Return the (X, Y) coordinate for the center point of the cell that contains the specified text.  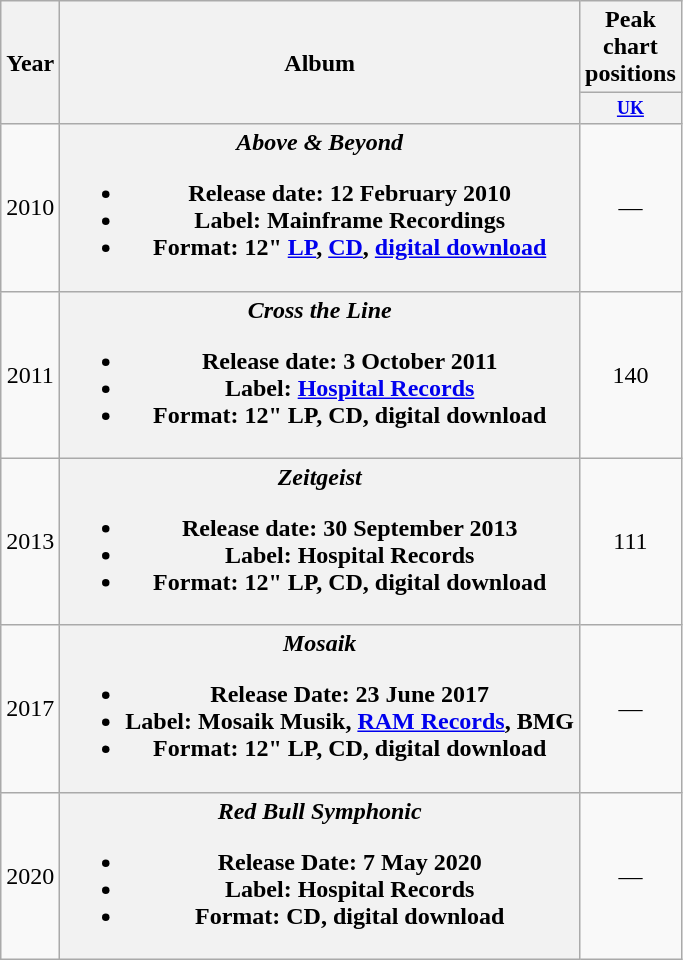
2017 (30, 708)
2010 (30, 208)
Album (320, 62)
2013 (30, 542)
Cross the LineRelease date: 3 October 2011Label: Hospital RecordsFormat: 12" LP, CD, digital download (320, 374)
Year (30, 62)
ZeitgeistRelease date: 30 September 2013Label: Hospital RecordsFormat: 12" LP, CD, digital download (320, 542)
111 (631, 542)
140 (631, 374)
UK (631, 108)
2020 (30, 876)
Peak chart positions (631, 47)
2011 (30, 374)
Red Bull SymphonicRelease Date: 7 May 2020Label: Hospital RecordsFormat: CD, digital download (320, 876)
MosaikRelease Date: 23 June 2017Label: Mosaik Musik, RAM Records, BMGFormat: 12" LP, CD, digital download (320, 708)
Above & BeyondRelease date: 12 February 2010Label: Mainframe RecordingsFormat: 12" LP, CD, digital download (320, 208)
